Scan for the cell matching the given text and deliver its (X, Y) coordinate at center. 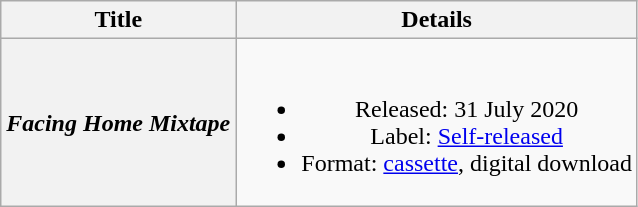
Released: 31 July 2020Label: Self-releasedFormat: cassette, digital download (437, 122)
Details (437, 20)
Facing Home Mixtape (118, 122)
Title (118, 20)
